From the cell containing the given text, extract its center point as (x, y) coordinate. 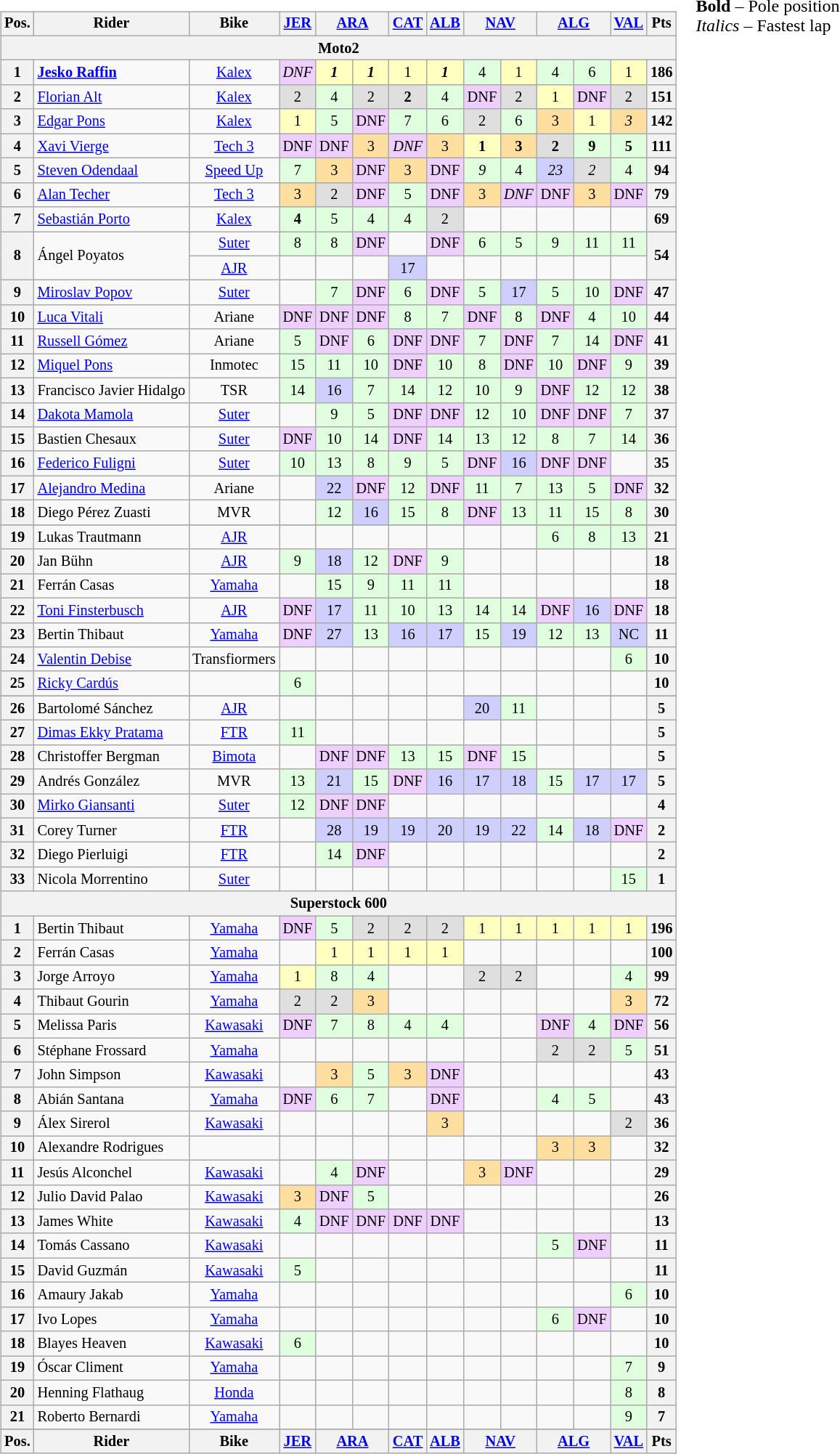
Toni Finsterbusch (112, 610)
Luca Vitali (112, 317)
35 (661, 463)
Ángel Poyatos (112, 256)
Roberto Bernardi (112, 1417)
51 (661, 1050)
Alan Techer (112, 195)
44 (661, 317)
James White (112, 1222)
Steven Odendaal (112, 171)
Thibaut Gourin (112, 1002)
Ivo Lopes (112, 1319)
56 (661, 1026)
Melissa Paris (112, 1026)
Lukas Trautmann (112, 537)
Henning Flathaug (112, 1392)
100 (661, 953)
Dakota Mamola (112, 415)
99 (661, 977)
Diego Pérez Zuasti (112, 513)
79 (661, 195)
186 (661, 73)
Inmotec (234, 366)
NC (629, 635)
Stéphane Frossard (112, 1050)
Xavi Vierge (112, 146)
Bartolomé Sánchez (112, 708)
151 (661, 97)
Jan Bühn (112, 561)
Blayes Heaven (112, 1344)
Bimota (234, 757)
Miroslav Popov (112, 293)
Francisco Javier Hidalgo (112, 390)
Florian Alt (112, 97)
Ricky Cardús (112, 683)
Speed Up (234, 171)
Honda (234, 1392)
72 (661, 1002)
38 (661, 390)
Alejandro Medina (112, 488)
41 (661, 341)
Sebastián Porto (112, 219)
Valentin Debise (112, 659)
24 (17, 659)
Jesko Raffin (112, 73)
TSR (234, 390)
Álex Sirerol (112, 1124)
Jorge Arroyo (112, 977)
196 (661, 928)
Christoffer Bergman (112, 757)
39 (661, 366)
Andrés González (112, 781)
Mirko Giansanti (112, 806)
142 (661, 121)
Moto2 (338, 48)
Alexandre Rodrigues (112, 1148)
Dimas Ekky Pratama (112, 733)
David Guzmán (112, 1270)
111 (661, 146)
47 (661, 293)
Bastien Chesaux (112, 439)
Superstock 600 (338, 903)
Tomás Cassano (112, 1246)
Nicola Morrentino (112, 880)
Corey Turner (112, 830)
33 (17, 880)
Federico Fuligni (112, 463)
25 (17, 683)
Russell Gómez (112, 341)
31 (17, 830)
94 (661, 171)
Óscar Climent (112, 1368)
Amaury Jakab (112, 1295)
54 (661, 256)
Edgar Pons (112, 121)
Miquel Pons (112, 366)
Abián Santana (112, 1100)
69 (661, 219)
Diego Pierluigi (112, 855)
Transfiormers (234, 659)
Julio David Palao (112, 1197)
37 (661, 415)
Jesús Alconchel (112, 1172)
John Simpson (112, 1075)
